Return the [x, y] coordinate for the center point of the cell that contains the specified text.  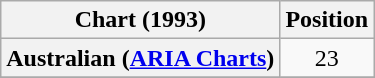
23 [327, 58]
Chart (1993) [140, 20]
Position [327, 20]
Australian (ARIA Charts) [140, 58]
